Determine the [X, Y] coordinate at the center of the cell enclosing the given text.  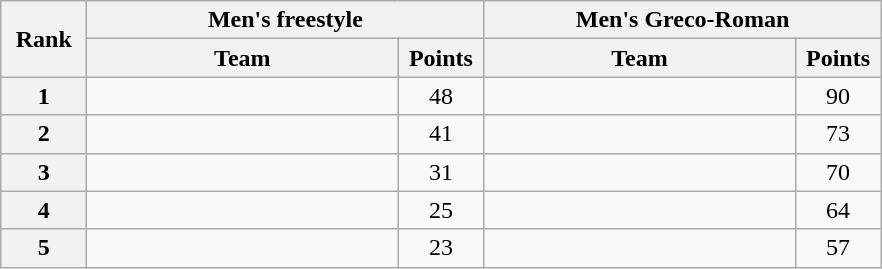
Men's Greco-Roman [682, 20]
5 [44, 248]
4 [44, 210]
23 [441, 248]
57 [838, 248]
70 [838, 172]
31 [441, 172]
Rank [44, 39]
90 [838, 96]
2 [44, 134]
3 [44, 172]
25 [441, 210]
73 [838, 134]
41 [441, 134]
48 [441, 96]
1 [44, 96]
64 [838, 210]
Men's freestyle [286, 20]
